Output the [X, Y] coordinate of the center of the cell containing the given text.  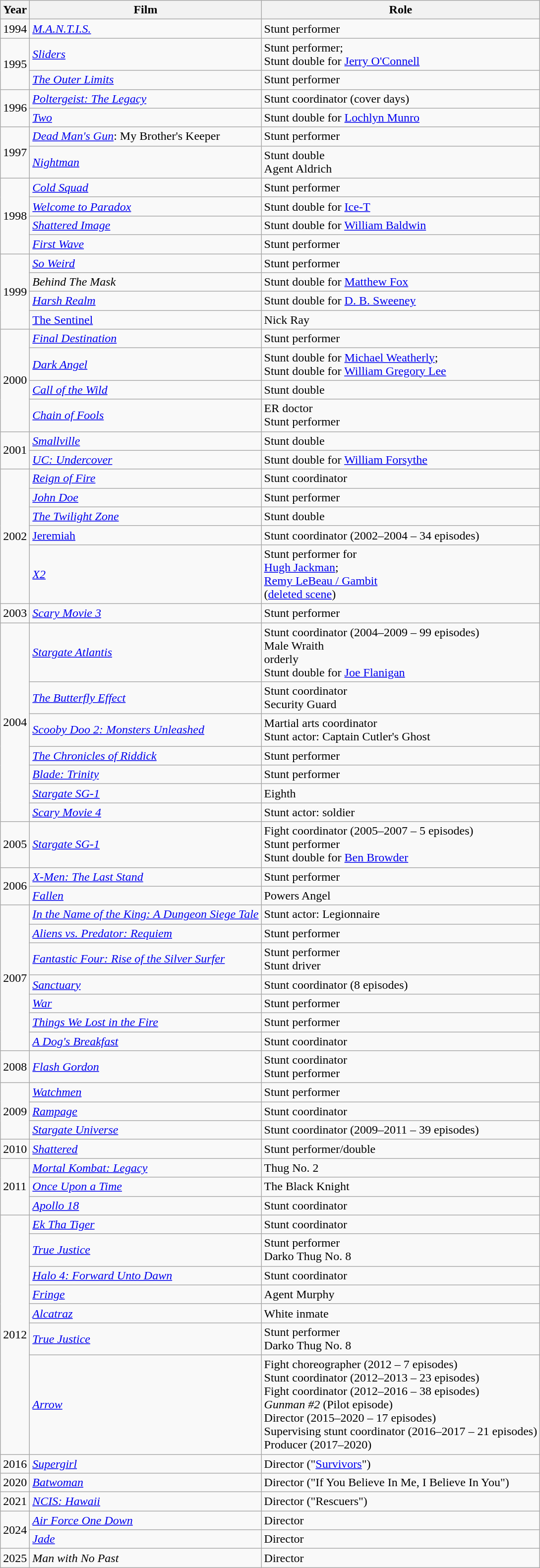
Shattered [146, 1149]
X2 [146, 574]
Air Force One Down [146, 1520]
1994 [15, 29]
Stunt actor: Legionnaire [401, 914]
The Butterfly Effect [146, 698]
Batwoman [146, 1483]
Powers Angel [401, 896]
Shattered Image [146, 225]
1998 [15, 216]
2012 [15, 1334]
2010 [15, 1149]
Poltergeist: The Legacy [146, 99]
Scary Movie 4 [146, 812]
Stunt double for D. B. Sweeney [401, 301]
Cold Squad [146, 187]
2007 [15, 978]
Stunt performer;Stunt double for Jerry O'Connell [401, 55]
Halo 4: Forward Unto Dawn [146, 1275]
Stunt double for William Baldwin [401, 225]
2002 [15, 537]
2021 [15, 1502]
Behind The Mask [146, 282]
Stunt performer Stunt driver [401, 959]
Stunt coordinator (2009–2011 – 39 episodes) [401, 1130]
X-Men: The Last Stand [146, 877]
Supergirl [146, 1463]
UC: Undercover [146, 460]
Sliders [146, 55]
Role [401, 10]
Two [146, 118]
M.A.N.T.I.S. [146, 29]
Stunt double for Lochlyn Munro [401, 118]
In the Name of the King: A Dungeon Siege Tale [146, 914]
2004 [15, 722]
White inmate [401, 1313]
Mortal Kombat: Legacy [146, 1168]
Things We Lost in the Fire [146, 1022]
Chain of Fools [146, 416]
Sanctuary [146, 984]
2006 [15, 886]
Man with No Past [146, 1558]
NCIS: Hawaii [146, 1502]
Reign of Fire [146, 479]
Director ("If You Believe In Me, I Believe In You") [401, 1483]
The Twilight Zone [146, 516]
Martial arts coordinatorStunt actor: Captain Cutler's Ghost [401, 730]
Flash Gordon [146, 1067]
Final Destination [146, 339]
Stunt coordinatorStunt performer [401, 1067]
2003 [15, 613]
Apollo 18 [146, 1206]
War [146, 1003]
Stunt doubleAgent Aldrich [401, 162]
Stargate Atlantis [146, 653]
The Chronicles of Riddick [146, 756]
2000 [15, 380]
Director ("Rescuers") [401, 1502]
Arrow [146, 1404]
Jade [146, 1539]
Smallville [146, 441]
2009 [15, 1111]
Call of the Wild [146, 390]
Stunt double for Ice-T [401, 206]
Scary Movie 3 [146, 613]
Nick Ray [401, 320]
Stunt coordinatorSecurity Guard [401, 698]
2001 [15, 450]
Stunt double for Matthew Fox [401, 282]
2005 [15, 844]
Blade: Trinity [146, 775]
Fight coordinator (2005–2007 – 5 episodes)Stunt performerStunt double for Ben Browder [401, 844]
Eighth [401, 793]
Stunt coordinator (2004–2009 – 99 episodes)Male WraithorderlyStunt double for Joe Flanigan [401, 653]
Film [146, 10]
Nightman [146, 162]
Dark Angel [146, 364]
The Black Knight [401, 1187]
ER doctorStunt performer [401, 416]
Stunt actor: soldier [401, 812]
Stunt double for Michael Weatherly;Stunt double for William Gregory Lee [401, 364]
Agent Murphy [401, 1294]
Alcatraz [146, 1313]
Director ("Survivors") [401, 1463]
Stunt coordinator (2002–2004 – 34 episodes) [401, 535]
First Wave [146, 244]
2020 [15, 1483]
2008 [15, 1067]
2025 [15, 1558]
The Outer Limits [146, 80]
2024 [15, 1530]
Watchmen [146, 1092]
Fringe [146, 1294]
Dead Man's Gun: My Brother's Keeper [146, 136]
So Weird [146, 263]
Stunt coordinator (8 episodes) [401, 984]
2011 [15, 1187]
Stargate Universe [146, 1130]
Once Upon a Time [146, 1187]
Ek Tha Tiger [146, 1224]
A Dog's Breakfast [146, 1041]
Jeremiah [146, 535]
Stunt performer for Hugh Jackman;Remy LeBeau / Gambit (deleted scene) [401, 574]
John Doe [146, 497]
Scooby Doo 2: Monsters Unleashed [146, 730]
Thug No. 2 [401, 1168]
1999 [15, 292]
The Sentinel [146, 320]
1995 [15, 63]
Year [15, 10]
Stunt coordinator (cover days) [401, 99]
Stunt performer/double [401, 1149]
Rampage [146, 1111]
Harsh Realm [146, 301]
Welcome to Paradox [146, 206]
1997 [15, 153]
Aliens vs. Predator: Requiem [146, 933]
Fantastic Four: Rise of the Silver Surfer [146, 959]
Stunt double for William Forsythe [401, 460]
Fallen [146, 896]
2016 [15, 1463]
1996 [15, 108]
